Extract the (X, Y) coordinate from the center of the cell holding the provided text.  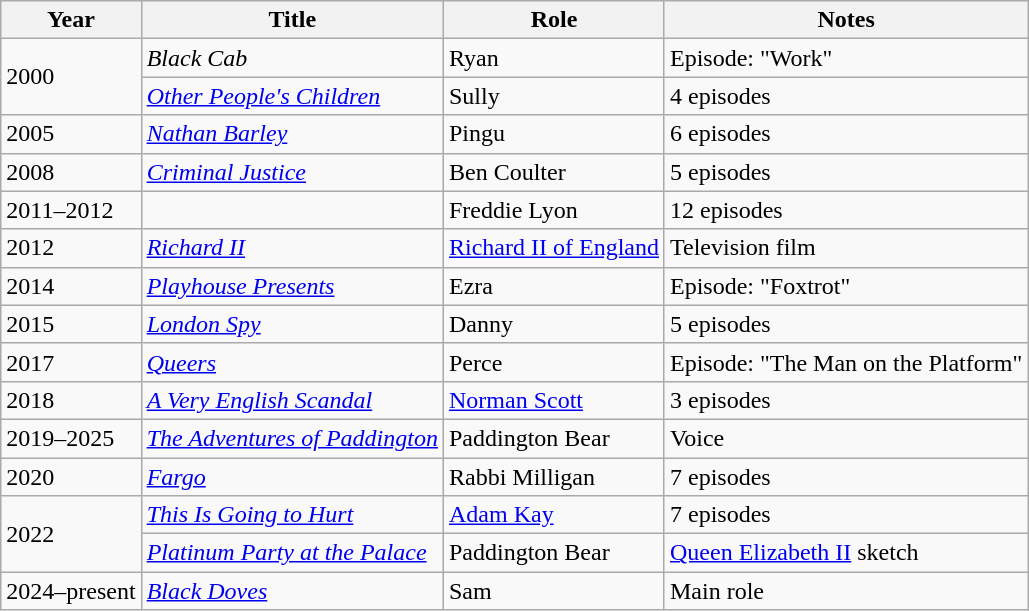
12 episodes (846, 210)
Ryan (554, 58)
Role (554, 20)
Ben Coulter (554, 172)
2008 (71, 172)
Black Cab (292, 58)
Norman Scott (554, 400)
Playhouse Presents (292, 286)
2000 (71, 77)
2024–present (71, 591)
2012 (71, 248)
Main role (846, 591)
Fargo (292, 477)
Episode: "Foxtrot" (846, 286)
Black Doves (292, 591)
2011–2012 (71, 210)
The Adventures of Paddington (292, 438)
Year (71, 20)
Adam Kay (554, 515)
Sully (554, 96)
Perce (554, 362)
2022 (71, 534)
Criminal Justice (292, 172)
Danny (554, 324)
3 episodes (846, 400)
A Very English Scandal (292, 400)
Title (292, 20)
Platinum Party at the Palace (292, 553)
Episode: "The Man on the Platform" (846, 362)
2005 (71, 134)
Episode: "Work" (846, 58)
London Spy (292, 324)
2019–2025 (71, 438)
Queen Elizabeth II sketch (846, 553)
Pingu (554, 134)
Queers (292, 362)
Rabbi Milligan (554, 477)
6 episodes (846, 134)
2014 (71, 286)
Freddie Lyon (554, 210)
Sam (554, 591)
2020 (71, 477)
Other People's Children (292, 96)
4 episodes (846, 96)
Notes (846, 20)
Richard II of England (554, 248)
Voice (846, 438)
Ezra (554, 286)
Television film (846, 248)
2018 (71, 400)
2017 (71, 362)
Nathan Barley (292, 134)
This Is Going to Hurt (292, 515)
2015 (71, 324)
Richard II (292, 248)
